Search for the cell housing the specified text and yield its [X, Y] center coordinate. 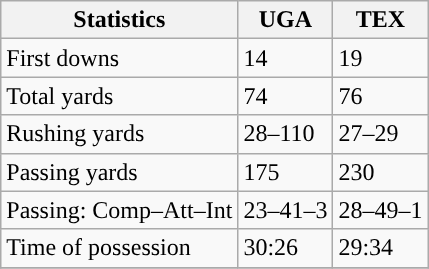
23–41–3 [286, 210]
19 [380, 58]
76 [380, 96]
175 [286, 172]
Statistics [120, 20]
Passing yards [120, 172]
14 [286, 58]
28–110 [286, 134]
Passing: Comp–Att–Int [120, 210]
Total yards [120, 96]
Time of possession [120, 248]
TEX [380, 20]
74 [286, 96]
27–29 [380, 134]
29:34 [380, 248]
First downs [120, 58]
UGA [286, 20]
28–49–1 [380, 210]
230 [380, 172]
30:26 [286, 248]
Rushing yards [120, 134]
